Extract the [X, Y] coordinate from the center of the cell holding the provided text.  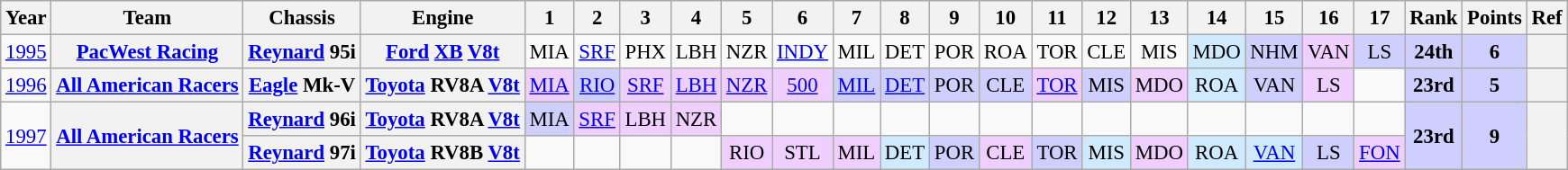
STL [803, 153]
Reynard 95i [302, 52]
PHX [645, 52]
16 [1328, 18]
Ref [1546, 18]
12 [1107, 18]
NHM [1274, 52]
Eagle Mk-V [302, 85]
17 [1380, 18]
7 [856, 18]
PacWest Racing [148, 52]
Points [1494, 18]
11 [1057, 18]
Ford XB V8t [442, 52]
4 [696, 18]
Rank [1434, 18]
1997 [26, 137]
Reynard 96i [302, 120]
INDY [803, 52]
1996 [26, 85]
1 [550, 18]
Team [148, 18]
3 [645, 18]
10 [1006, 18]
Year [26, 18]
14 [1217, 18]
1995 [26, 52]
Engine [442, 18]
500 [803, 85]
13 [1159, 18]
Toyota RV8B V8t [442, 153]
2 [597, 18]
Reynard 97i [302, 153]
Chassis [302, 18]
15 [1274, 18]
FON [1380, 153]
8 [905, 18]
24th [1434, 52]
